Determine the [X, Y] coordinate at the center of the cell enclosing the given text.  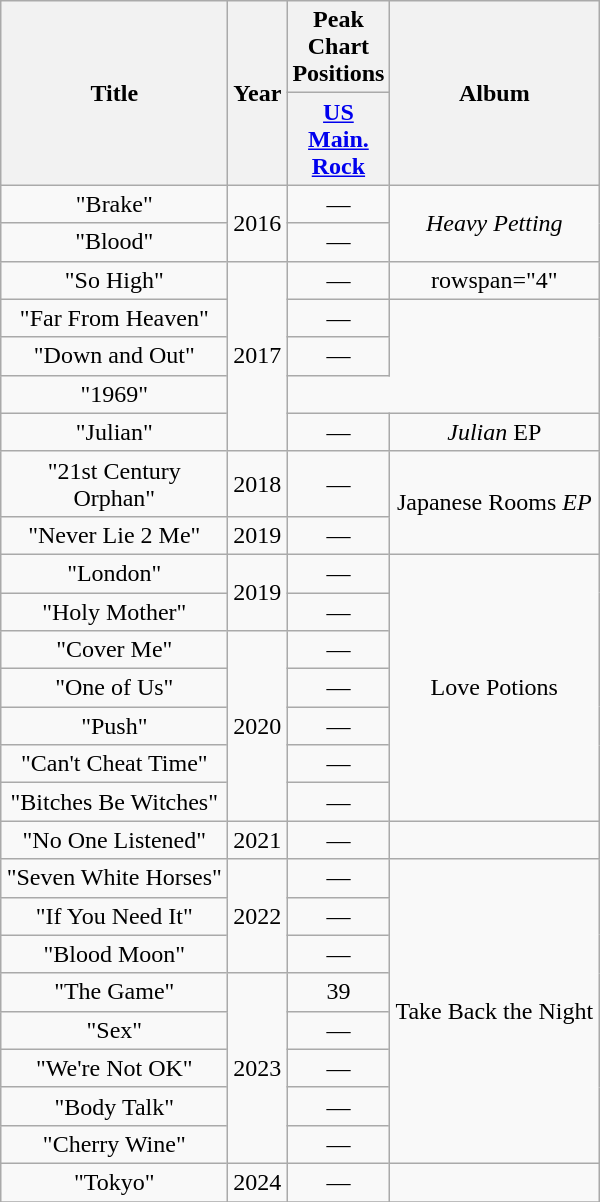
"One of Us" [114, 688]
"Sex" [114, 1030]
39 [338, 992]
"Far From Heaven" [114, 318]
"Body Talk" [114, 1106]
Peak Chart Positions [338, 47]
"London" [114, 573]
"Never Lie 2 Me" [114, 535]
"Seven White Horses" [114, 878]
"So High" [114, 280]
rowspan="4" [494, 280]
"Blood" [114, 242]
Take Back the Night [494, 1011]
"Blood Moon" [114, 954]
2024 [258, 1182]
2021 [258, 840]
USMain.Rock [338, 139]
2017 [258, 356]
"Tokyo" [114, 1182]
"No One Listened" [114, 840]
"Can't Cheat Time" [114, 764]
Love Potions [494, 687]
"We're Not OK" [114, 1068]
"21st Century Orphan" [114, 484]
2018 [258, 484]
Julian EP [494, 432]
Title [114, 93]
Japanese Rooms EP [494, 502]
"Cover Me" [114, 650]
"Cherry Wine" [114, 1144]
Year [258, 93]
"If You Need It" [114, 916]
"The Game" [114, 992]
"Push" [114, 726]
2022 [258, 916]
"Bitches Be Witches" [114, 802]
"Brake" [114, 204]
Album [494, 93]
"Julian" [114, 432]
"Holy Mother" [114, 611]
2020 [258, 726]
Heavy Petting [494, 223]
2016 [258, 223]
2023 [258, 1068]
"1969" [114, 394]
"Down and Out" [114, 356]
